Output the [X, Y] coordinate of the center of the cell containing the given text.  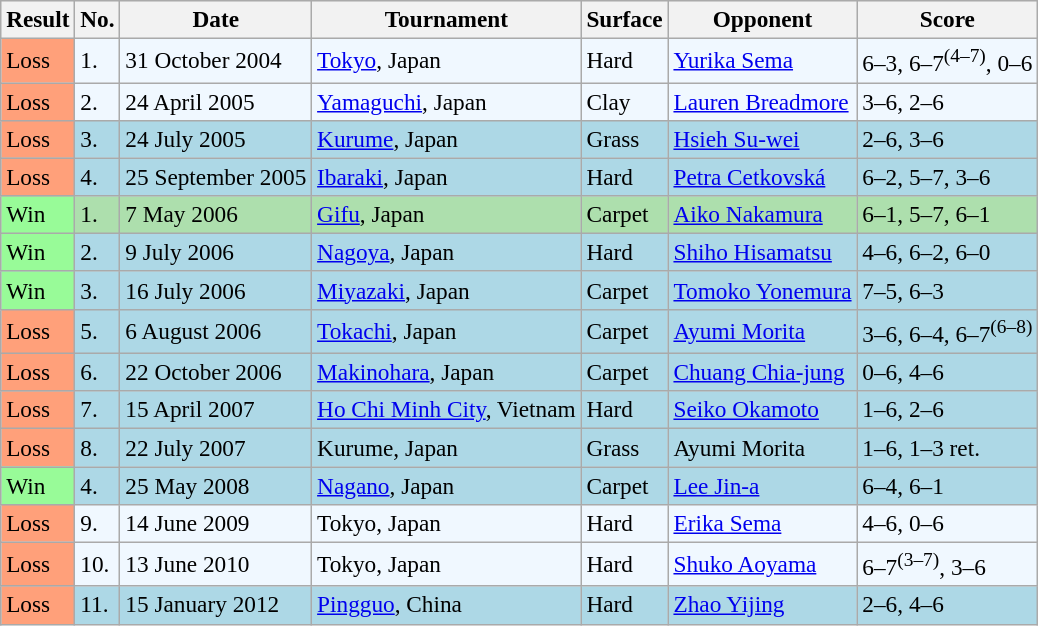
6–4, 6–1 [948, 485]
5. [98, 331]
Yurika Sema [762, 60]
Lauren Breadmore [762, 101]
10. [98, 564]
Shiho Hisamatsu [762, 252]
31 October 2004 [216, 60]
6. [98, 372]
8. [98, 447]
1–6, 1–3 ret. [948, 447]
Date [216, 19]
15 April 2007 [216, 410]
2–6, 3–6 [948, 139]
Petra Cetkovská [762, 177]
6–1, 5–7, 6–1 [948, 214]
Erika Sema [762, 523]
Nagoya, Japan [446, 252]
Yamaguchi, Japan [446, 101]
9. [98, 523]
22 July 2007 [216, 447]
7–5, 6–3 [948, 290]
24 April 2005 [216, 101]
Result [38, 19]
Clay [624, 101]
Pingguo, China [446, 605]
25 September 2005 [216, 177]
Miyazaki, Japan [446, 290]
1–6, 2–6 [948, 410]
24 July 2005 [216, 139]
Gifu, Japan [446, 214]
No. [98, 19]
9 July 2006 [216, 252]
Makinohara, Japan [446, 372]
Tomoko Yonemura [762, 290]
Zhao Yijing [762, 605]
6–2, 5–7, 3–6 [948, 177]
Score [948, 19]
Tournament [446, 19]
Opponent [762, 19]
25 May 2008 [216, 485]
2–6, 4–6 [948, 605]
Aiko Nakamura [762, 214]
7 May 2006 [216, 214]
Seiko Okamoto [762, 410]
Nagano, Japan [446, 485]
14 June 2009 [216, 523]
22 October 2006 [216, 372]
11. [98, 605]
16 July 2006 [216, 290]
Lee Jin-a [762, 485]
Ho Chi Minh City, Vietnam [446, 410]
15 January 2012 [216, 605]
3–6, 6–4, 6–7(6–8) [948, 331]
6 August 2006 [216, 331]
Surface [624, 19]
6–7(3–7), 3–6 [948, 564]
13 June 2010 [216, 564]
4–6, 6–2, 6–0 [948, 252]
Ibaraki, Japan [446, 177]
6–3, 6–7(4–7), 0–6 [948, 60]
Tokachi, Japan [446, 331]
7. [98, 410]
Chuang Chia-jung [762, 372]
Hsieh Su-wei [762, 139]
3–6, 2–6 [948, 101]
0–6, 4–6 [948, 372]
Shuko Aoyama [762, 564]
4–6, 0–6 [948, 523]
